Return the [x, y] coordinate for the center point of the cell that contains the specified text.  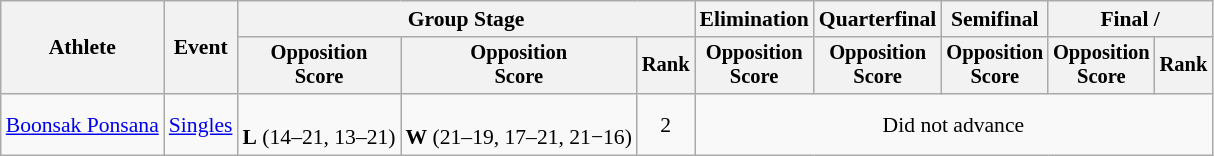
Group Stage [466, 19]
Semifinal [994, 19]
Boonsak Ponsana [82, 124]
W (21–19, 17–21, 21−16) [519, 124]
Quarterfinal [878, 19]
L (14–21, 13–21) [318, 124]
Elimination [754, 19]
Did not advance [953, 124]
Athlete [82, 48]
Singles [201, 124]
Final / [1130, 19]
Event [201, 48]
2 [666, 124]
